Pinpoint the cell where the given text exists, returning its (X, Y) midpoint coordinate. 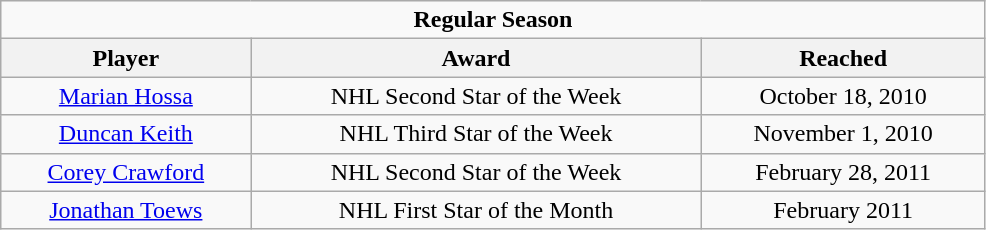
November 1, 2010 (843, 134)
Corey Crawford (126, 172)
NHL First Star of the Month (476, 210)
Marian Hossa (126, 96)
Regular Season (493, 20)
NHL Third Star of the Week (476, 134)
February 2011 (843, 210)
Player (126, 58)
Jonathan Toews (126, 210)
Award (476, 58)
Duncan Keith (126, 134)
October 18, 2010 (843, 96)
Reached (843, 58)
February 28, 2011 (843, 172)
